Provide the [X, Y] coordinate of the cell's center where the given text is located.  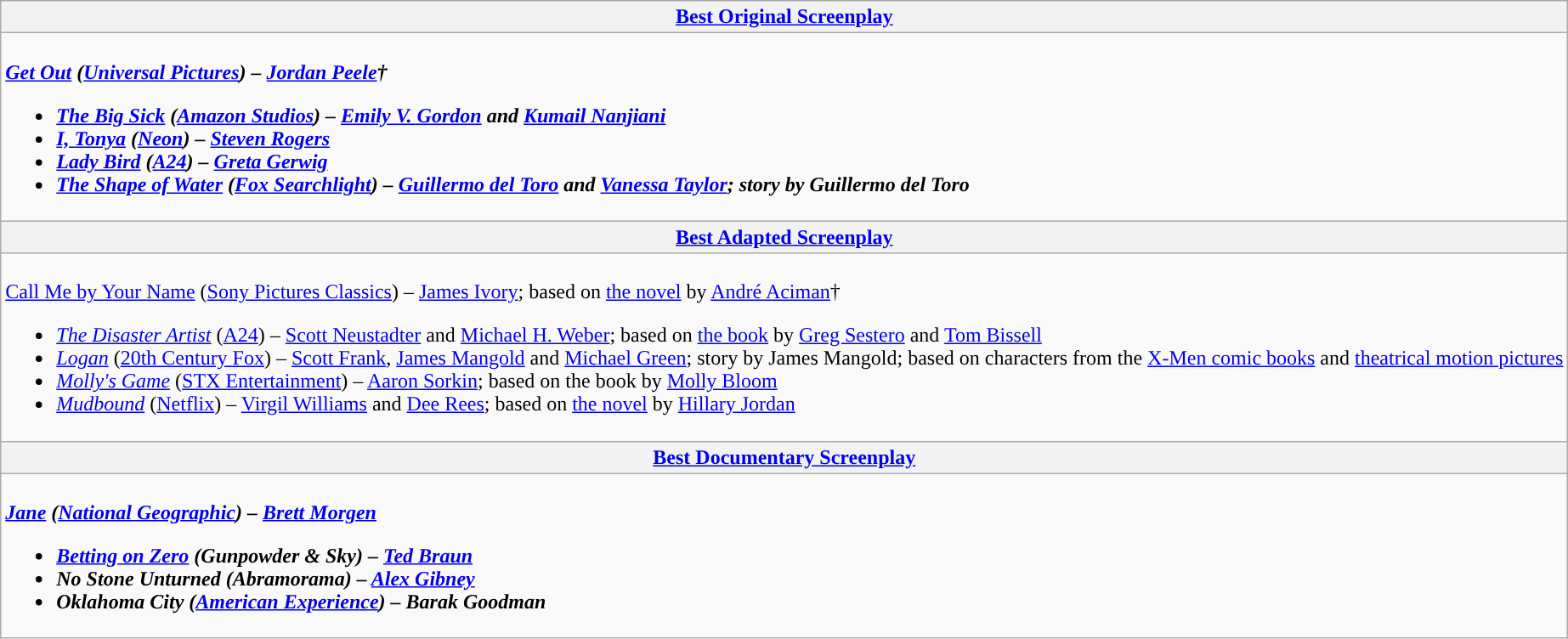
Best Original Screenplay [784, 17]
Best Documentary Screenplay [784, 457]
Best Adapted Screenplay [784, 237]
